Detect which cell encompasses the target text, then output its (x, y) center coordinate. 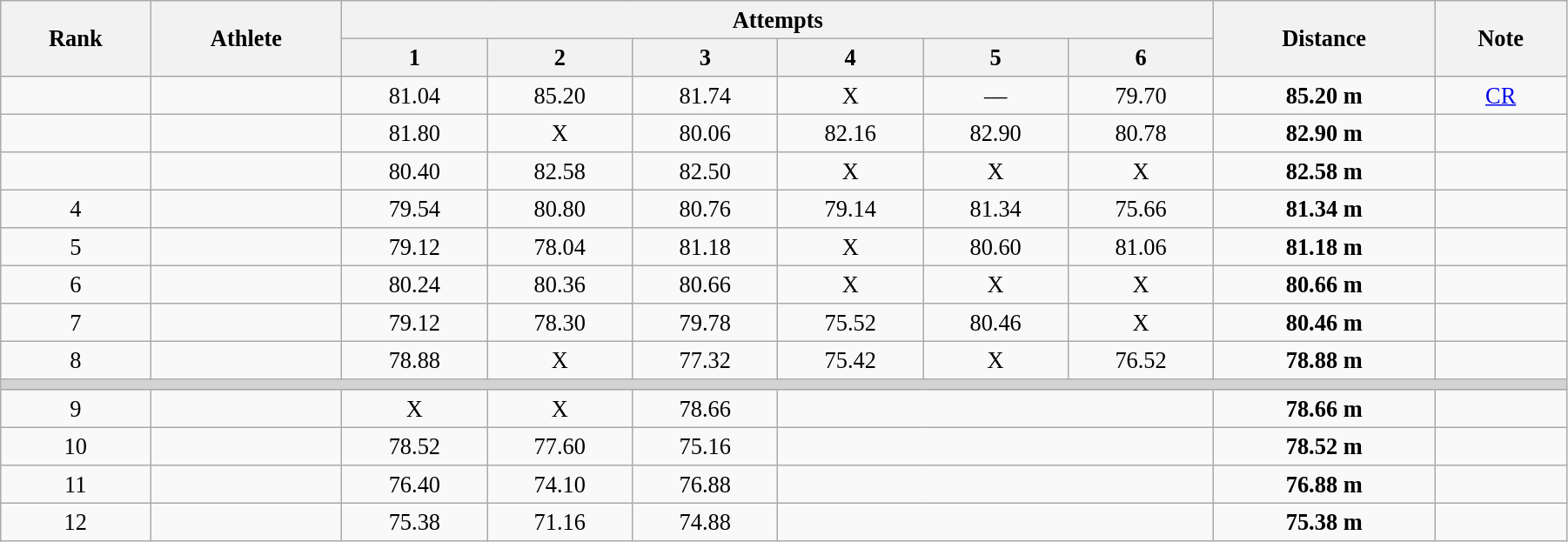
80.06 (705, 133)
81.74 (705, 95)
1 (414, 57)
85.20 (560, 95)
80.66 (705, 284)
75.66 (1142, 209)
75.38 (414, 522)
78.66 (705, 409)
85.20 m (1324, 95)
Rank (76, 38)
CR (1501, 95)
2 (560, 57)
12 (76, 522)
9 (76, 409)
75.52 (851, 323)
80.76 (705, 209)
76.40 (414, 485)
80.40 (414, 171)
81.04 (414, 95)
79.78 (705, 323)
81.18 (705, 247)
7 (76, 323)
— (995, 95)
80.78 (1142, 133)
80.60 (995, 247)
81.34 (995, 209)
80.46 m (1324, 323)
81.18 m (1324, 247)
80.80 (560, 209)
Distance (1324, 38)
Athlete (246, 38)
10 (76, 446)
77.60 (560, 446)
77.32 (705, 360)
78.88 m (1324, 360)
76.88 m (1324, 485)
78.30 (560, 323)
81.06 (1142, 247)
82.90 (995, 133)
82.58 (560, 171)
79.14 (851, 209)
76.52 (1142, 360)
11 (76, 485)
79.70 (1142, 95)
78.66 m (1324, 409)
80.36 (560, 284)
81.80 (414, 133)
76.88 (705, 485)
78.52 (414, 446)
80.66 m (1324, 284)
3 (705, 57)
80.24 (414, 284)
75.42 (851, 360)
Attempts (778, 19)
74.10 (560, 485)
81.34 m (1324, 209)
71.16 (560, 522)
74.88 (705, 522)
75.38 m (1324, 522)
82.50 (705, 171)
82.58 m (1324, 171)
82.16 (851, 133)
82.90 m (1324, 133)
78.52 m (1324, 446)
78.88 (414, 360)
78.04 (560, 247)
75.16 (705, 446)
79.54 (414, 209)
80.46 (995, 323)
Note (1501, 38)
8 (76, 360)
